Determine the [X, Y] coordinate at the center of the cell enclosing the given text.  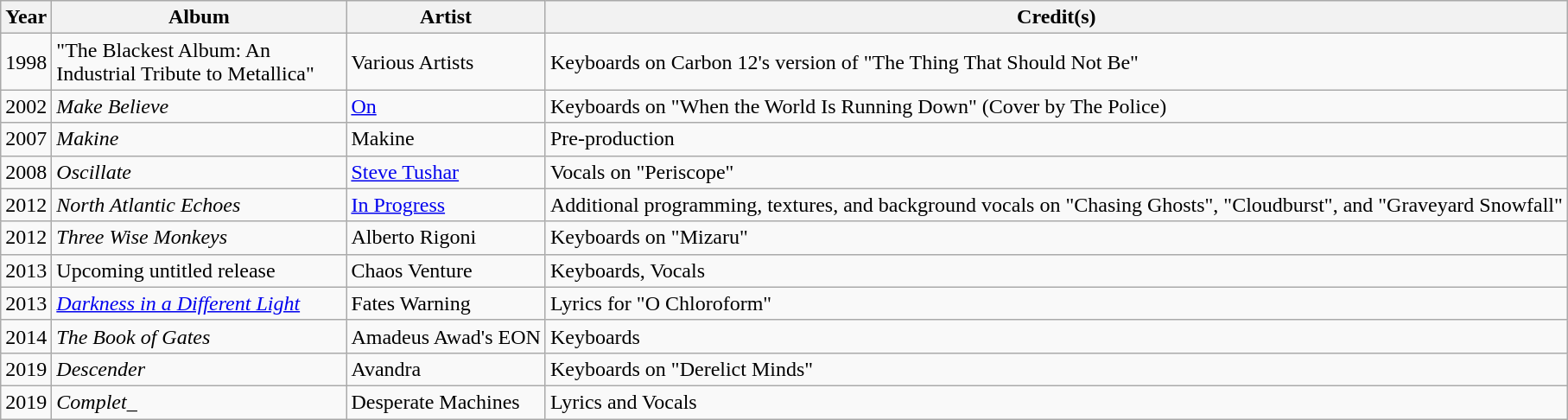
Upcoming untitled release [199, 270]
Avandra [446, 369]
Oscillate [199, 172]
2008 [26, 172]
Credit(s) [1056, 17]
Complet_ [199, 402]
Steve Tushar [446, 172]
On [446, 106]
Pre-production [1056, 139]
In Progress [446, 205]
Keyboards, Vocals [1056, 270]
The Book of Gates [199, 336]
Lyrics and Vocals [1056, 402]
North Atlantic Echoes [199, 205]
2002 [26, 106]
Keyboards on "When the World Is Running Down" (Cover by The Police) [1056, 106]
Descender [199, 369]
Year [26, 17]
Vocals on "Periscope" [1056, 172]
Alberto Rigoni [446, 238]
Artist [446, 17]
Chaos Venture [446, 270]
2007 [26, 139]
Keyboards [1056, 336]
Darkness in a Different Light [199, 303]
Keyboards on "Derelict Minds" [1056, 369]
Three Wise Monkeys [199, 238]
Lyrics for "O Chloroform" [1056, 303]
Keyboards on Carbon 12's version of "The Thing That Should Not Be" [1056, 62]
Keyboards on "Mizaru" [1056, 238]
"The Blackest Album: An Industrial Tribute to Metallica" [199, 62]
Album [199, 17]
1998 [26, 62]
Amadeus Awad's EON [446, 336]
2014 [26, 336]
Desperate Machines [446, 402]
Fates Warning [446, 303]
Various Artists [446, 62]
Additional programming, textures, and background vocals on "Chasing Ghosts", "Cloudburst", and "Graveyard Snowfall" [1056, 205]
Make Believe [199, 106]
